Provide the [X, Y] coordinate of the cell's center where the given text is located.  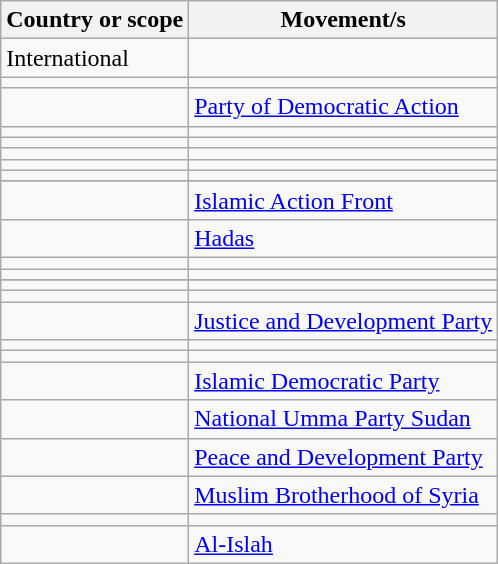
Muslim Brotherhood of Syria [344, 495]
Hadas [344, 238]
Justice and Development Party [344, 321]
National Umma Party Sudan [344, 419]
Party of Democratic Action [344, 107]
Islamic Action Front [344, 200]
Peace and Development Party [344, 457]
International [95, 58]
Islamic Democratic Party [344, 381]
Country or scope [95, 20]
Movement/s [344, 20]
Al-Islah [344, 544]
